Scan for the cell matching the given text and deliver its (x, y) coordinate at center. 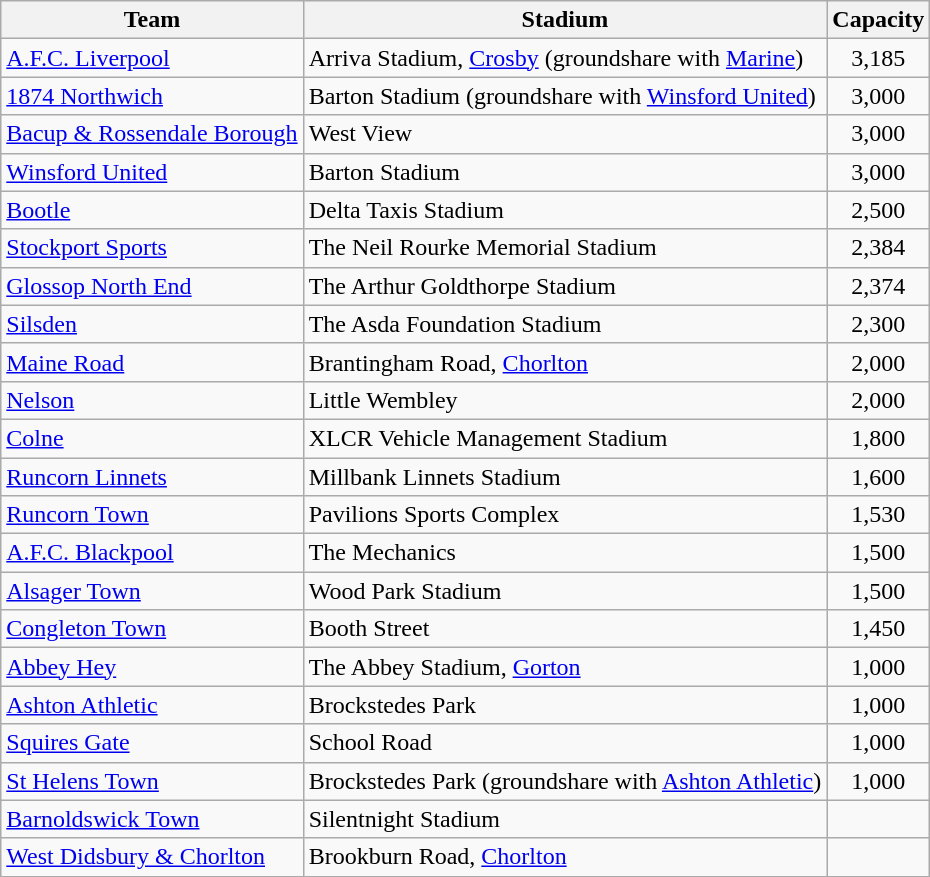
2,374 (878, 286)
Silentnight Stadium (565, 819)
A.F.C. Liverpool (152, 58)
Barnoldswick Town (152, 819)
Glossop North End (152, 286)
Stockport Sports (152, 248)
Pavilions Sports Complex (565, 515)
West Didsbury & Chorlton (152, 857)
Runcorn Town (152, 515)
The Mechanics (565, 553)
2,500 (878, 210)
Abbey Hey (152, 667)
Wood Park Stadium (565, 591)
Brockstedes Park (groundshare with Ashton Athletic) (565, 781)
2,384 (878, 248)
Colne (152, 438)
School Road (565, 743)
Maine Road (152, 362)
1,600 (878, 477)
1,800 (878, 438)
The Asda Foundation Stadium (565, 324)
2,300 (878, 324)
1874 Northwich (152, 96)
Barton Stadium (groundshare with Winsford United) (565, 96)
Capacity (878, 20)
Millbank Linnets Stadium (565, 477)
Silsden (152, 324)
The Arthur Goldthorpe Stadium (565, 286)
Brookburn Road, Chorlton (565, 857)
Team (152, 20)
Squires Gate (152, 743)
Arriva Stadium, Crosby (groundshare with Marine) (565, 58)
The Abbey Stadium, Gorton (565, 667)
Booth Street (565, 629)
Delta Taxis Stadium (565, 210)
Little Wembley (565, 400)
Ashton Athletic (152, 705)
West View (565, 134)
1,530 (878, 515)
St Helens Town (152, 781)
Winsford United (152, 172)
Congleton Town (152, 629)
Nelson (152, 400)
A.F.C. Blackpool (152, 553)
Bootle (152, 210)
The Neil Rourke Memorial Stadium (565, 248)
Runcorn Linnets (152, 477)
Bacup & Rossendale Borough (152, 134)
XLCR Vehicle Management Stadium (565, 438)
Brantingham Road, Chorlton (565, 362)
3,185 (878, 58)
Barton Stadium (565, 172)
Alsager Town (152, 591)
Stadium (565, 20)
1,450 (878, 629)
Brockstedes Park (565, 705)
